Pinpoint the cell where the given text exists, returning its [x, y] midpoint coordinate. 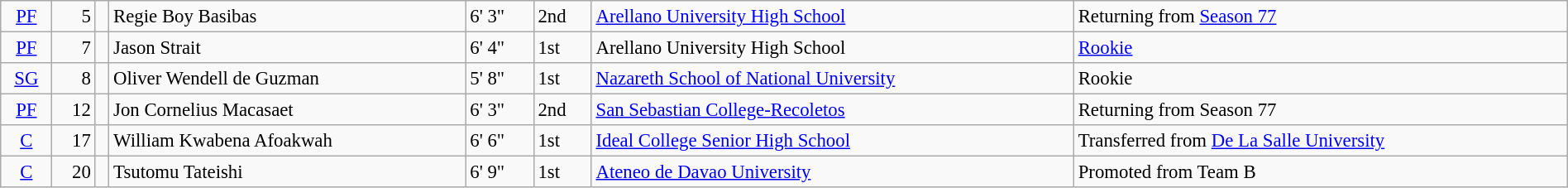
Nazareth School of National University [832, 79]
20 [74, 172]
6' 4" [500, 48]
Oliver Wendell de Guzman [288, 79]
8 [74, 79]
Jon Cornelius Macasaet [288, 110]
Regie Boy Basibas [288, 17]
SG [26, 79]
12 [74, 110]
17 [74, 141]
Tsutomu Tateishi [288, 172]
Transferred from De La Salle University [1320, 141]
Ateneo de Davao University [832, 172]
Jason Strait [288, 48]
Ideal College Senior High School [832, 141]
6' 6" [500, 141]
6' 9" [500, 172]
5 [74, 17]
5' 8" [500, 79]
Promoted from Team B [1320, 172]
San Sebastian College-Recoletos [832, 110]
7 [74, 48]
William Kwabena Afoakwah [288, 141]
